Return the [X, Y] coordinate for the center point of the cell that contains the specified text.  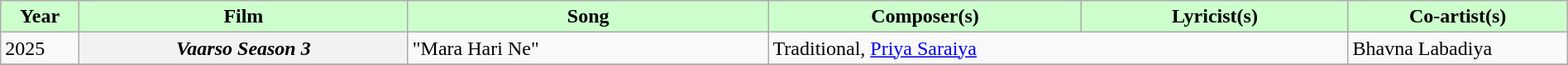
Song [588, 17]
Composer(s) [925, 17]
Film [243, 17]
Co-artist(s) [1457, 17]
Lyricist(s) [1215, 17]
Traditional, Priya Saraiya [1059, 48]
Vaarso Season 3 [243, 48]
Year [40, 17]
2025 [40, 48]
Bhavna Labadiya [1457, 48]
"Mara Hari Ne" [588, 48]
